From the cell containing the given text, extract its center point as (X, Y) coordinate. 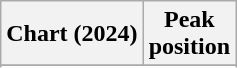
Peakposition (189, 34)
Chart (2024) (72, 34)
